Extract the (x, y) coordinate from the center of the cell holding the provided text.  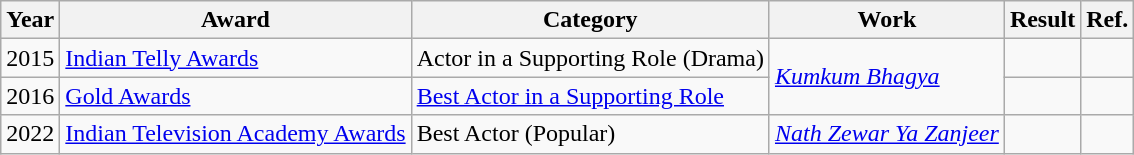
2015 (30, 58)
Gold Awards (236, 96)
Indian Television Academy Awards (236, 134)
Year (30, 20)
Category (590, 20)
Nath Zewar Ya Zanjeer (886, 134)
Best Actor (Popular) (590, 134)
Best Actor in a Supporting Role (590, 96)
2016 (30, 96)
Kumkum Bhagya (886, 77)
Indian Telly Awards (236, 58)
Work (886, 20)
Result (1042, 20)
Award (236, 20)
Actor in a Supporting Role (Drama) (590, 58)
2022 (30, 134)
Ref. (1108, 20)
